Output the (X, Y) coordinate of the center of the cell containing the given text.  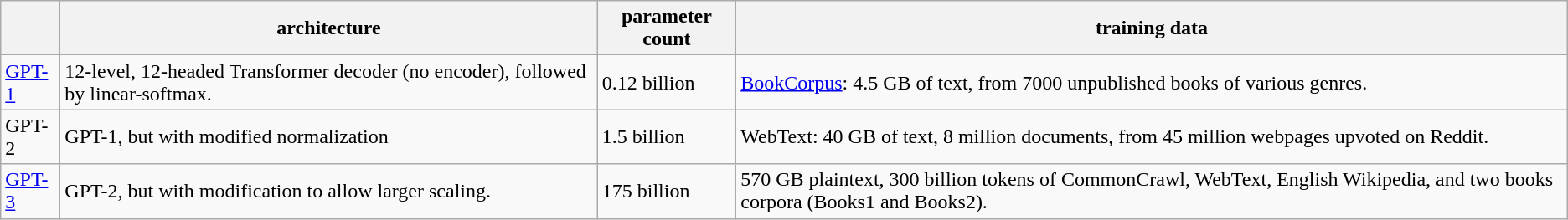
0.12 billion (667, 82)
1.5 billion (667, 137)
GPT-2 (30, 137)
570 GB plaintext, 300 billion tokens of CommonCrawl, WebText, English Wikipedia, and two books corpora (Books1 and Books2). (1153, 191)
training data (1153, 28)
GPT-3 (30, 191)
GPT-2, but with modification to allow larger scaling. (328, 191)
GPT-1 (30, 82)
WebText: 40 GB of text, 8 million documents, from 45 million webpages upvoted on Reddit. (1153, 137)
architecture (328, 28)
BookCorpus: 4.5 GB of text, from 7000 unpublished books of various genres. (1153, 82)
GPT-1, but with modified normalization (328, 137)
12-level, 12-headed Transformer decoder (no encoder), followed by linear-softmax. (328, 82)
175 billion (667, 191)
parameter count (667, 28)
